Locate the cell with the specified text and output its (X, Y) center coordinate. 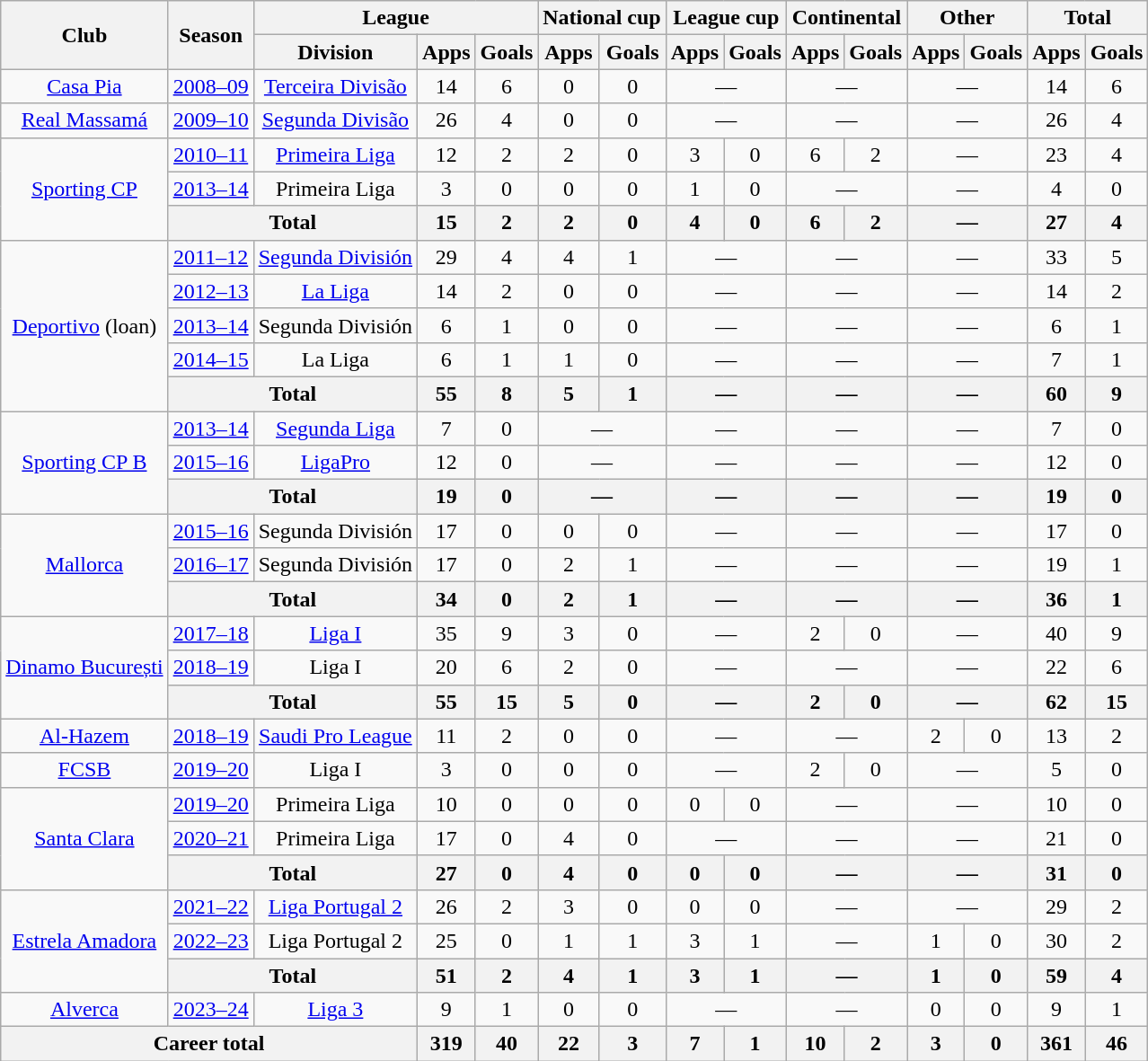
National cup (602, 18)
Season (210, 35)
8 (507, 393)
25 (446, 941)
Continental (846, 18)
30 (1056, 941)
League (395, 18)
Deportivo (loan) (84, 325)
Liga 3 (335, 1010)
34 (446, 599)
LigaPro (335, 463)
Career total (209, 1044)
33 (1056, 257)
Al-Hazem (84, 736)
59 (1056, 975)
Dinamo București (84, 668)
2014–15 (210, 359)
Sporting CP B (84, 463)
Mallorca (84, 565)
13 (1056, 736)
2016–17 (210, 565)
60 (1056, 393)
Santa Clara (84, 838)
2008–09 (210, 86)
Segunda Divisão (335, 120)
Terceira Divisão (335, 86)
21 (1056, 838)
11 (446, 736)
Club (84, 35)
20 (446, 668)
Division (335, 52)
FCSB (84, 770)
361 (1056, 1044)
Casa Pia (84, 86)
2023–24 (210, 1010)
Segunda Liga (335, 429)
Other (967, 18)
Real Massamá (84, 120)
2022–23 (210, 941)
2017–18 (210, 633)
2021–22 (210, 906)
319 (446, 1044)
Alverca (84, 1010)
2010–11 (210, 155)
35 (446, 633)
2011–12 (210, 257)
2012–13 (210, 291)
Sporting CP (84, 189)
46 (1117, 1044)
62 (1056, 702)
51 (446, 975)
2009–10 (210, 120)
2020–21 (210, 838)
36 (1056, 599)
Estrela Amadora (84, 941)
23 (1056, 155)
League cup (726, 18)
31 (1056, 872)
Saudi Pro League (335, 736)
